Identify which cell holds the provided text, then report its [x, y] central coordinate. 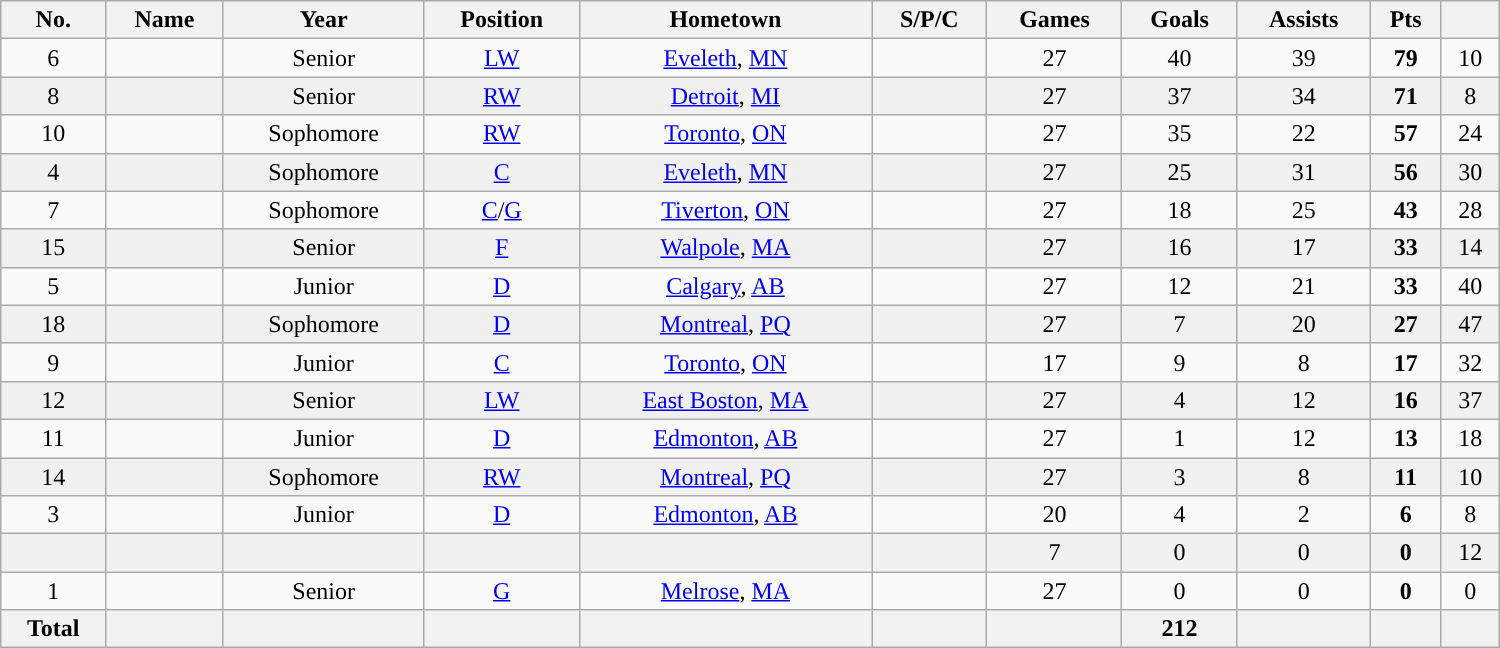
35 [1180, 134]
57 [1406, 134]
71 [1406, 96]
22 [1304, 134]
28 [1470, 210]
30 [1470, 172]
39 [1304, 58]
G [502, 591]
S/P/C [930, 20]
5 [54, 286]
15 [54, 248]
Games [1054, 20]
31 [1304, 172]
212 [1180, 629]
Tiverton, ON [726, 210]
F [502, 248]
Pts [1406, 20]
2 [1304, 515]
43 [1406, 210]
79 [1406, 58]
13 [1406, 438]
No. [54, 20]
Assists [1304, 20]
Calgary, AB [726, 286]
Name [164, 20]
47 [1470, 324]
Walpole, MA [726, 248]
56 [1406, 172]
Goals [1180, 20]
Detroit, MI [726, 96]
Melrose, MA [726, 591]
34 [1304, 96]
East Boston, MA [726, 400]
32 [1470, 362]
Hometown [726, 20]
Total [54, 629]
21 [1304, 286]
C/G [502, 210]
Year [324, 20]
Position [502, 20]
24 [1470, 134]
